Pinpoint the cell where the given text exists, returning its (X, Y) midpoint coordinate. 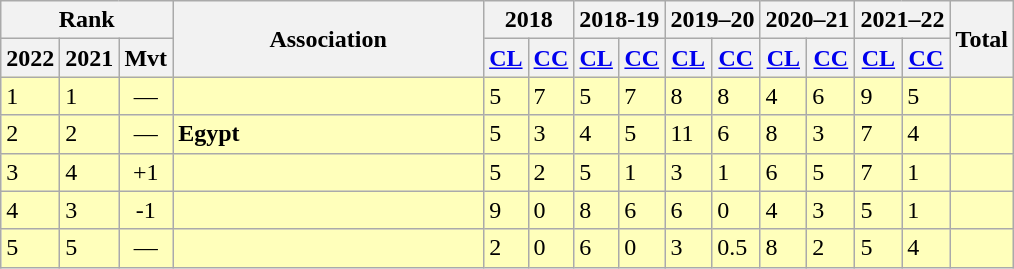
2021–22 (902, 20)
2022 (30, 58)
Rank (87, 20)
2018 (529, 20)
11 (688, 134)
2019–20 (712, 20)
-1 (146, 210)
Egypt (328, 134)
Total (982, 39)
2021 (90, 58)
+1 (146, 172)
0.5 (736, 248)
2018-19 (620, 20)
2020–21 (808, 20)
Mvt (146, 58)
Association (328, 39)
